Return the [X, Y] coordinate for the center point of the cell that contains the specified text.  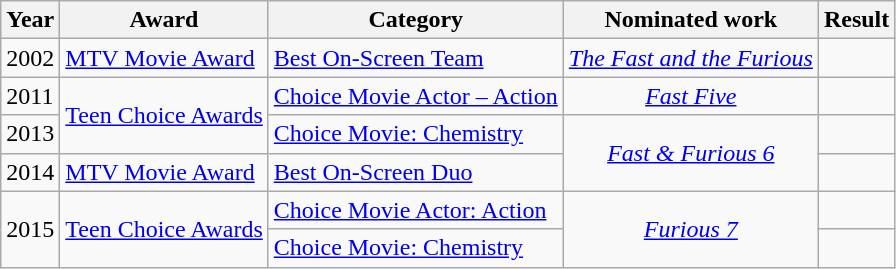
Fast Five [690, 96]
Year [30, 20]
Category [416, 20]
2011 [30, 96]
Award [164, 20]
The Fast and the Furious [690, 58]
2002 [30, 58]
Furious 7 [690, 229]
2014 [30, 172]
Result [856, 20]
Fast & Furious 6 [690, 153]
2013 [30, 134]
Nominated work [690, 20]
2015 [30, 229]
Choice Movie Actor: Action [416, 210]
Choice Movie Actor – Action [416, 96]
Best On-Screen Duo [416, 172]
Best On-Screen Team [416, 58]
